For the text-containing cell, return its midpoint in [x, y] coordinate format. 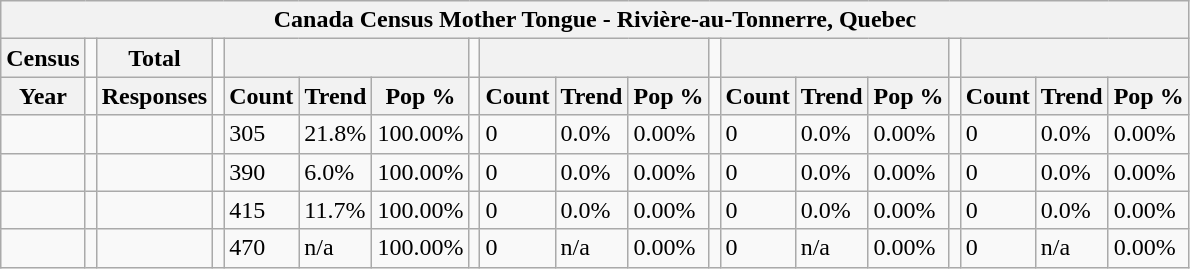
Responses [154, 96]
Canada Census Mother Tongue - Rivière-au-Tonnerre, Quebec [595, 20]
415 [262, 210]
470 [262, 248]
Year [43, 96]
390 [262, 172]
21.8% [336, 134]
Census [43, 58]
305 [262, 134]
6.0% [336, 172]
11.7% [336, 210]
Total [154, 58]
